For the text-containing cell, return its midpoint in (X, Y) coordinate format. 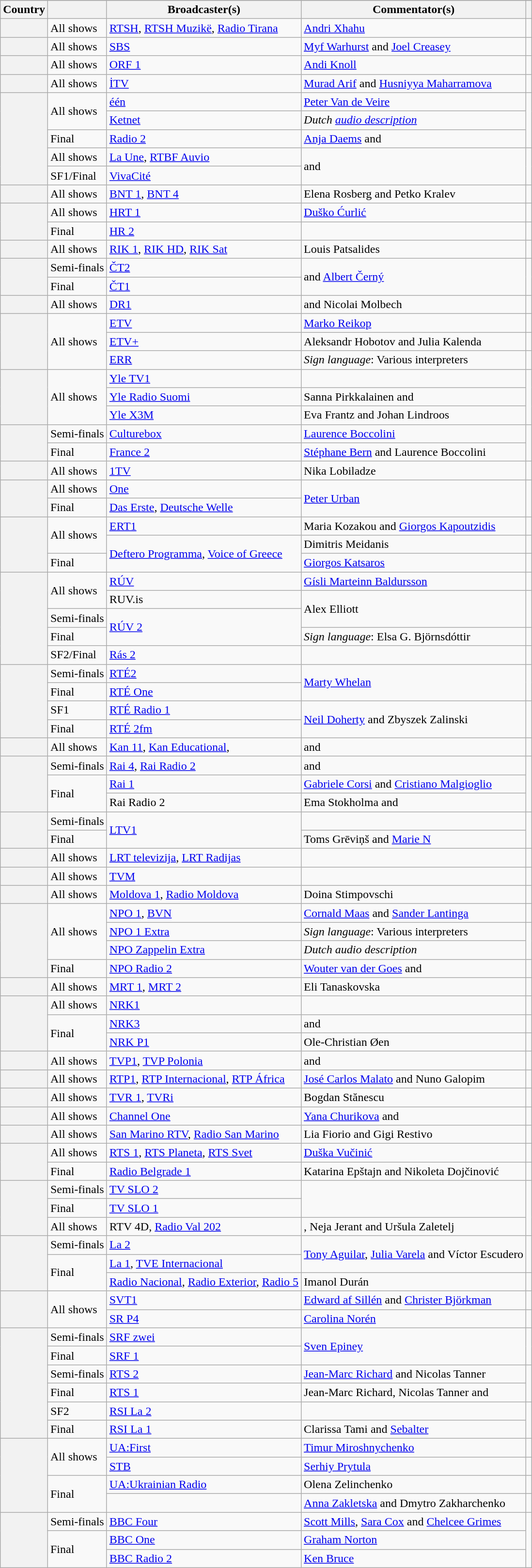
TVM (203, 876)
Nika Lobiladze (414, 470)
Laurence Boccolini (414, 434)
Yana Churikova and (414, 1116)
Imanol Durán (414, 1282)
La 2 (203, 1245)
SF1/Final (77, 175)
BNT 1, BNT 4 (203, 194)
RTÉ One (203, 692)
Scott Mills, Sara Cox and Chelcee Grimes (414, 1521)
UA:Ukrainian Radio (203, 1485)
NRK P1 (203, 1042)
Das Erste, Deutsche Welle (203, 507)
Maria Kozakou and Giorgos Kapoutzidis (414, 526)
RTS 1 (203, 1392)
Lia Fiorio and Gigi Restivo (414, 1134)
Serhiy Prytula (414, 1466)
Ken Bruce (414, 1558)
Anna Zakletska and Dmytro Zakharchenko (414, 1503)
Murad Arif and Husniyya Maharramova (414, 83)
Yle X3M (203, 415)
Toms Grēviņš and Marie N (414, 839)
France 2 (203, 452)
BBC One (203, 1540)
Broadcaster(s) (203, 10)
RÚV (203, 581)
RIK 1, RIK HD, RIK Sat (203, 249)
HRT 1 (203, 212)
Kan 11, Kan Educational, (203, 747)
RTS 2 (203, 1374)
NRK3 (203, 1024)
Rás 2 (203, 655)
Sign language: Elsa G. Björnsdóttir (414, 637)
, Neja Jerant and Uršula Zaletelj (414, 1226)
RTÉ2 (203, 673)
Ema Stokholma and (414, 802)
RTP1, RTP Internacional, RTP África (203, 1079)
Graham Norton (414, 1540)
Peter Van de Veire (414, 102)
1TV (203, 470)
RTV 4D, Radio Val 202 (203, 1226)
LTV1 (203, 830)
Duška Vučinić (414, 1153)
Katarina Epštajn and Nikoleta Dojčinović (414, 1171)
TVP1, TVP Polonia (203, 1060)
SVT1 (203, 1300)
Stéphane Bern and Laurence Boccolini (414, 452)
NRK1 (203, 1005)
TV SLO 2 (203, 1190)
Edward af Sillén and Christer Björkman (414, 1300)
İTV (203, 83)
MRT 1, MRT 2 (203, 987)
Deftero Programma, Voice of Greece (203, 554)
SRF 1 (203, 1355)
STB (203, 1466)
NPO 1 Extra (203, 931)
BBC Radio 2 (203, 1558)
La Une, RTBF Auvio (203, 157)
Bogdan Stănescu (414, 1097)
Doina Stimpovschi (414, 895)
Sven Epiney (414, 1346)
Marko Reikop (414, 323)
Aleksandr Hobotov and Julia Kalenda (414, 342)
NPO 1, BVN (203, 913)
Rai Radio 2 (203, 802)
Andi Knoll (414, 65)
Peter Urban (414, 498)
Country (24, 10)
RTS 1, RTS Planeta, RTS Svet (203, 1153)
Andri Xhahu (414, 28)
één (203, 102)
Ketnet (203, 120)
Radio 2 (203, 139)
Neil Doherty and Zbyszek Zalinski (414, 719)
Rai 4, Rai Radio 2 (203, 765)
and Albert Černý (414, 277)
Culturebox (203, 434)
Gísli Marteinn Baldursson (414, 581)
One (203, 489)
LRT televizija, LRT Radijas (203, 858)
Timur Miroshnychenko (414, 1448)
Dimitris Meidanis (414, 544)
Alex Elliott (414, 609)
NPO Radio 2 (203, 968)
TVR 1, TVRi (203, 1097)
SR P4 (203, 1319)
RTSH, RTSH Muzikë, Radio Tirana (203, 28)
Louis Patsalides (414, 249)
NPO Zappelin Extra (203, 950)
ERR (203, 360)
Tony Aguilar, Julia Varela and Víctor Escudero (414, 1254)
Elena Rosberg and Petko Kralev (414, 194)
ČT1 (203, 286)
BBC Four (203, 1521)
ČT2 (203, 268)
Carolina Norén (414, 1319)
RSI La 1 (203, 1429)
Cornald Maas and Sander Lantinga (414, 913)
RTÉ Radio 1 (203, 710)
José Carlos Malato and Nuno Galopim (414, 1079)
Marty Whelan (414, 683)
Giorgos Katsaros (414, 563)
Myf Warhurst and Joel Creasey (414, 47)
Olena Zelinchenko (414, 1485)
Radio Belgrade 1 (203, 1171)
TV SLO 1 (203, 1208)
Rai 1 (203, 784)
Radio Nacional, Radio Exterior, Radio 5 (203, 1282)
ETV (203, 323)
Wouter van der Goes and (414, 968)
ERT1 (203, 526)
Ole-Christian Øen (414, 1042)
RSI La 2 (203, 1411)
and Nicolai Molbech (414, 305)
UA:First (203, 1448)
Commentator(s) (414, 10)
VivaCité (203, 175)
RÚV 2 (203, 627)
RTÉ 2fm (203, 729)
Clarissa Tami and Sebalter (414, 1429)
La 1, TVE Internacional (203, 1263)
Anja Daems and (414, 139)
SRF zwei (203, 1337)
SBS (203, 47)
Gabriele Corsi and Cristiano Malgioglio (414, 784)
Duško Ćurlić (414, 212)
Jean-Marc Richard, Nicolas Tanner and (414, 1392)
Channel One (203, 1116)
SF2 (77, 1411)
Eli Tanaskovska (414, 987)
RUV.is (203, 600)
ETV+ (203, 342)
ORF 1 (203, 65)
HR 2 (203, 231)
San Marino RTV, Radio San Marino (203, 1134)
Moldova 1, Radio Moldova (203, 895)
Eva Frantz and Johan Lindroos (414, 415)
SF2/Final (77, 655)
DR1 (203, 305)
Yle Radio Suomi (203, 397)
Jean-Marc Richard and Nicolas Tanner (414, 1374)
Yle TV1 (203, 378)
SF1 (77, 710)
Sanna Pirkkalainen and (414, 397)
